Determine the (X, Y) coordinate at the center of the cell enclosing the given text.  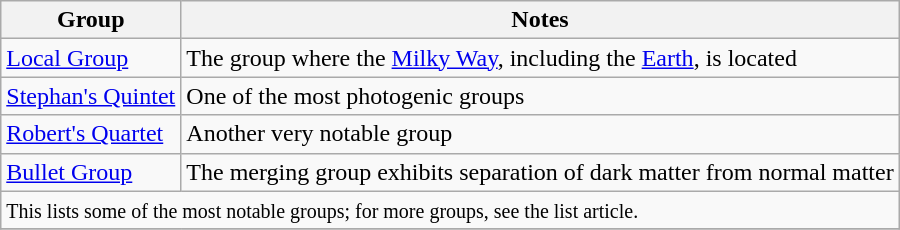
Another very notable group (540, 134)
Bullet Group (91, 172)
Group (91, 20)
Stephan's Quintet (91, 96)
Notes (540, 20)
This lists some of the most notable groups; for more groups, see the list article. (450, 210)
Robert's Quartet (91, 134)
The merging group exhibits separation of dark matter from normal matter (540, 172)
One of the most photogenic groups (540, 96)
The group where the Milky Way, including the Earth, is located (540, 58)
Local Group (91, 58)
